Provide the (x, y) coordinate of the cell's center where the given text is located.  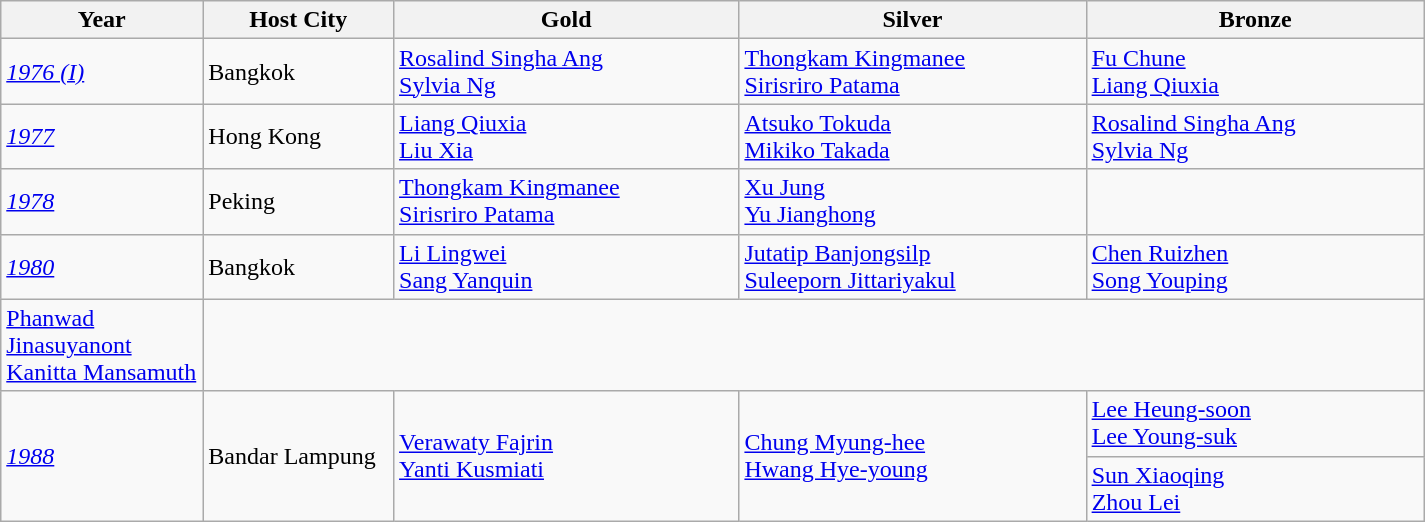
1980 (102, 266)
1978 (102, 202)
Host City (298, 20)
Liang Qiuxia Liu Xia (566, 136)
Atsuko Tokuda Mikiko Takada (912, 136)
Chung Myung-hee Hwang Hye-young (912, 456)
Bronze (1255, 20)
Jutatip Banjongsilp Suleeporn Jittariyakul (912, 266)
Sun Xiaoqing Zhou Lei (1255, 488)
Lee Heung-soon Lee Young-suk (1255, 424)
1976 (I) (102, 72)
Li Lingwei Sang Yanquin (566, 266)
1977 (102, 136)
Fu Chune Liang Qiuxia (1255, 72)
1988 (102, 456)
Phanwad Jinasuyanont Kanitta Mansamuth (102, 345)
Bandar Lampung (298, 456)
Silver (912, 20)
Peking (298, 202)
Xu Jung Yu Jianghong (912, 202)
Year (102, 20)
Hong Kong (298, 136)
Verawaty Fajrin Yanti Kusmiati (566, 456)
Gold (566, 20)
Chen Ruizhen Song Youping (1255, 266)
